From the cell containing the given text, extract its center point as [X, Y] coordinate. 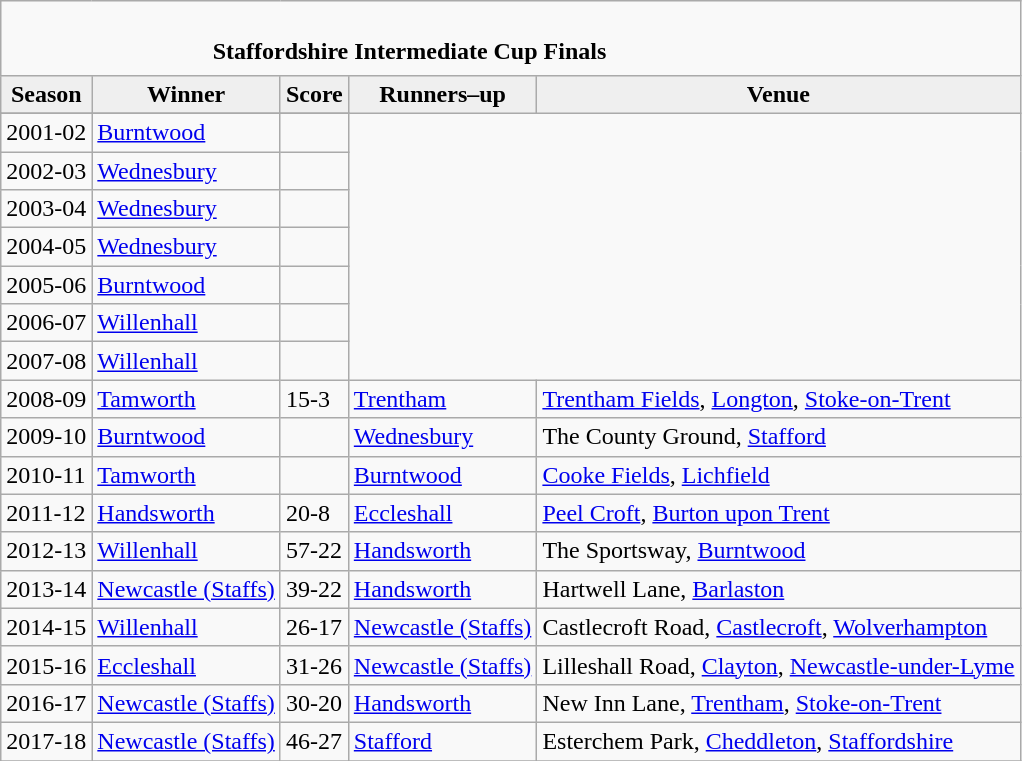
30-20 [314, 703]
46-27 [314, 741]
15-3 [314, 399]
Esterchem Park, Cheddleton, Staffordshire [778, 741]
39-22 [314, 589]
2005-06 [46, 285]
2011-12 [46, 513]
Trentham [442, 399]
2002-03 [46, 171]
2001-02 [46, 132]
Stafford [442, 741]
2008-09 [46, 399]
57-22 [314, 551]
2013-14 [46, 589]
Hartwell Lane, Barlaston [778, 589]
2012-13 [46, 551]
2016-17 [46, 703]
2004-05 [46, 247]
2003-04 [46, 209]
2009-10 [46, 437]
Season [46, 94]
26-17 [314, 627]
31-26 [314, 665]
Trentham Fields, Longton, Stoke-on-Trent [778, 399]
2007-08 [46, 361]
Score [314, 94]
Winner [186, 94]
2006-07 [46, 323]
Lilleshall Road, Clayton, Newcastle-under-Lyme [778, 665]
Cooke Fields, Lichfield [778, 475]
The Sportsway, Burntwood [778, 551]
2010-11 [46, 475]
2015-16 [46, 665]
Venue [778, 94]
Runners–up [442, 94]
The County Ground, Stafford [778, 437]
20-8 [314, 513]
2014-15 [46, 627]
Castlecroft Road, Castlecroft, Wolverhampton [778, 627]
Peel Croft, Burton upon Trent [778, 513]
New Inn Lane, Trentham, Stoke-on-Trent [778, 703]
2017-18 [46, 741]
